Extract the [x, y] coordinate from the center of the cell holding the provided text.  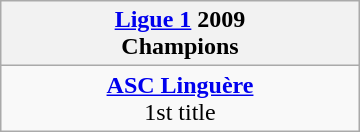
ASC Linguère1st title [180, 98]
Ligue 1 2009Champions [180, 34]
